Capture the cell that displays the provided text and extract its [x, y] central coordinate. 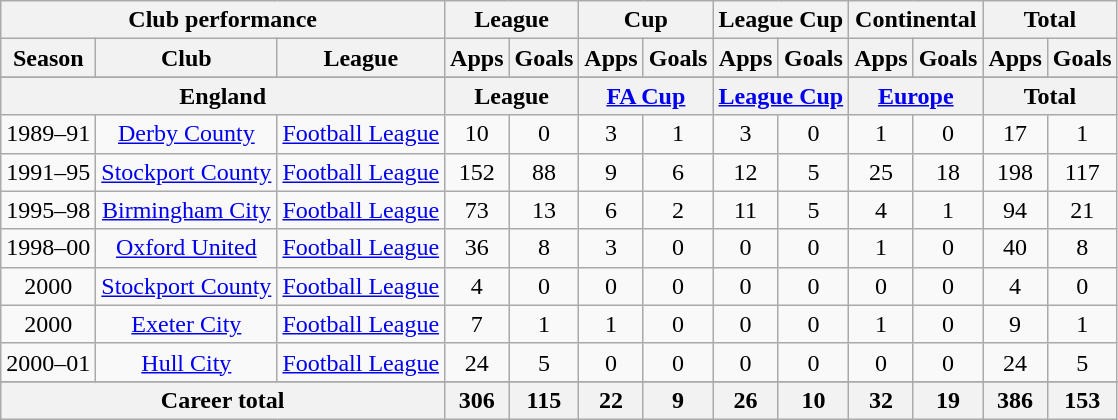
306 [477, 400]
Exeter City [186, 324]
1991–95 [48, 172]
32 [881, 400]
Career total [223, 400]
Derby County [186, 134]
19 [948, 400]
22 [611, 400]
115 [544, 400]
117 [1082, 172]
Europe [916, 96]
94 [1015, 210]
21 [1082, 210]
Continental [916, 20]
FA Cup [646, 96]
Cup [646, 20]
1989–91 [48, 134]
152 [477, 172]
England [223, 96]
17 [1015, 134]
25 [881, 172]
Hull City [186, 362]
2 [678, 210]
Club [186, 58]
1998–00 [48, 248]
18 [948, 172]
13 [544, 210]
26 [746, 400]
11 [746, 210]
Season [48, 58]
7 [477, 324]
73 [477, 210]
12 [746, 172]
Club performance [223, 20]
36 [477, 248]
2000–01 [48, 362]
153 [1082, 400]
40 [1015, 248]
Birmingham City [186, 210]
198 [1015, 172]
386 [1015, 400]
Oxford United [186, 248]
88 [544, 172]
1995–98 [48, 210]
